From the cell containing the given text, extract its center point as [X, Y] coordinate. 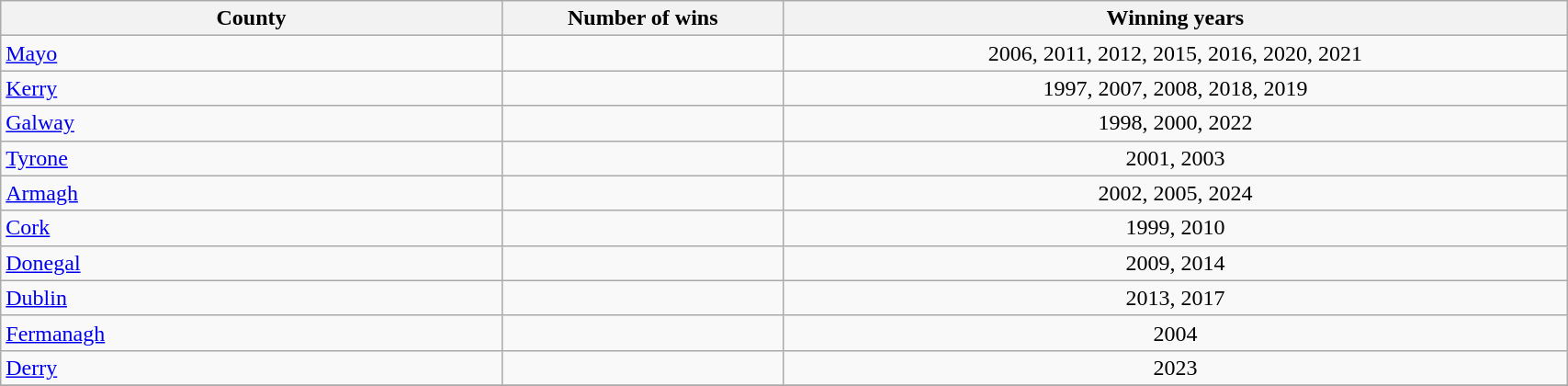
County [252, 18]
2001, 2003 [1175, 158]
Derry [252, 368]
Cork [252, 228]
Fermanagh [252, 333]
2006, 2011, 2012, 2015, 2016, 2020, 2021 [1175, 53]
Kerry [252, 88]
2009, 2014 [1175, 263]
2004 [1175, 333]
2023 [1175, 368]
Number of wins [643, 18]
1999, 2010 [1175, 228]
Mayo [252, 53]
Galway [252, 123]
2013, 2017 [1175, 298]
1998, 2000, 2022 [1175, 123]
Dublin [252, 298]
Tyrone [252, 158]
Donegal [252, 263]
2002, 2005, 2024 [1175, 193]
Armagh [252, 193]
1997, 2007, 2008, 2018, 2019 [1175, 88]
Winning years [1175, 18]
